Locate the cell with the specified text and output its (X, Y) center coordinate. 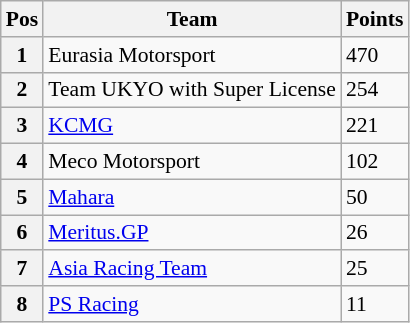
Pos (22, 19)
4 (22, 162)
PS Racing (192, 304)
5 (22, 197)
Points (375, 19)
Team (192, 19)
470 (375, 55)
Meritus.GP (192, 233)
11 (375, 304)
50 (375, 197)
8 (22, 304)
Eurasia Motorsport (192, 55)
6 (22, 233)
25 (375, 269)
Meco Motorsport (192, 162)
26 (375, 233)
7 (22, 269)
Mahara (192, 197)
2 (22, 90)
254 (375, 90)
102 (375, 162)
1 (22, 55)
Asia Racing Team (192, 269)
Team UKYO with Super License (192, 90)
KCMG (192, 126)
3 (22, 126)
221 (375, 126)
